Search for the cell housing the specified text and yield its (X, Y) center coordinate. 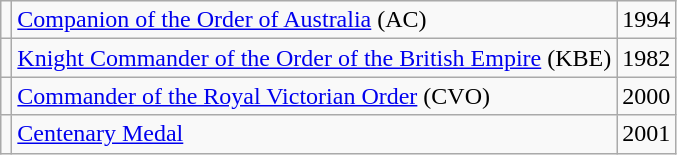
2000 (646, 96)
Companion of the Order of Australia (AC) (314, 20)
2001 (646, 134)
Knight Commander of the Order of the British Empire (KBE) (314, 58)
1982 (646, 58)
1994 (646, 20)
Commander of the Royal Victorian Order (CVO) (314, 96)
Centenary Medal (314, 134)
